Find where the given text appears and provide that cell's center as (X, Y) coordinate. 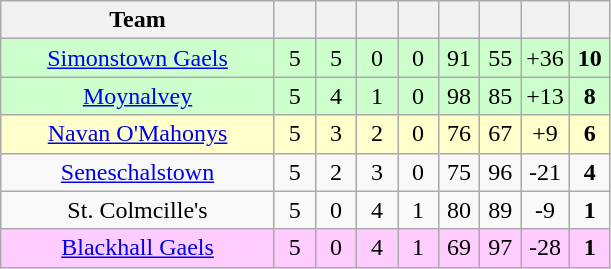
St. Colmcille's (138, 210)
+9 (546, 134)
69 (460, 248)
75 (460, 172)
+13 (546, 96)
-21 (546, 172)
6 (590, 134)
55 (500, 58)
Blackhall Gaels (138, 248)
Navan O'Mahonys (138, 134)
91 (460, 58)
Team (138, 20)
76 (460, 134)
80 (460, 210)
67 (500, 134)
Seneschalstown (138, 172)
-9 (546, 210)
97 (500, 248)
-28 (546, 248)
+36 (546, 58)
85 (500, 96)
96 (500, 172)
8 (590, 96)
Simonstown Gaels (138, 58)
98 (460, 96)
Moynalvey (138, 96)
10 (590, 58)
89 (500, 210)
